Return the [X, Y] coordinate for the center point of the cell that contains the specified text.  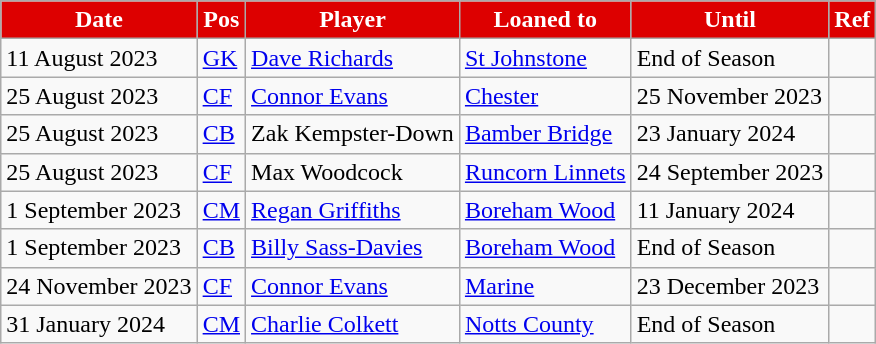
Player [353, 20]
25 November 2023 [730, 96]
Runcorn Linnets [545, 172]
11 August 2023 [99, 58]
Regan Griffiths [353, 210]
24 September 2023 [730, 172]
Pos [221, 20]
Dave Richards [353, 58]
Max Woodcock [353, 172]
Chester [545, 96]
Loaned to [545, 20]
23 December 2023 [730, 286]
GK [221, 58]
23 January 2024 [730, 134]
Marine [545, 286]
11 January 2024 [730, 210]
31 January 2024 [99, 324]
Notts County [545, 324]
Until [730, 20]
Bamber Bridge [545, 134]
Date [99, 20]
24 November 2023 [99, 286]
St Johnstone [545, 58]
Zak Kempster-Down [353, 134]
Ref [852, 20]
Charlie Colkett [353, 324]
Billy Sass-Davies [353, 248]
